Pinpoint the cell where the given text exists, returning its (X, Y) midpoint coordinate. 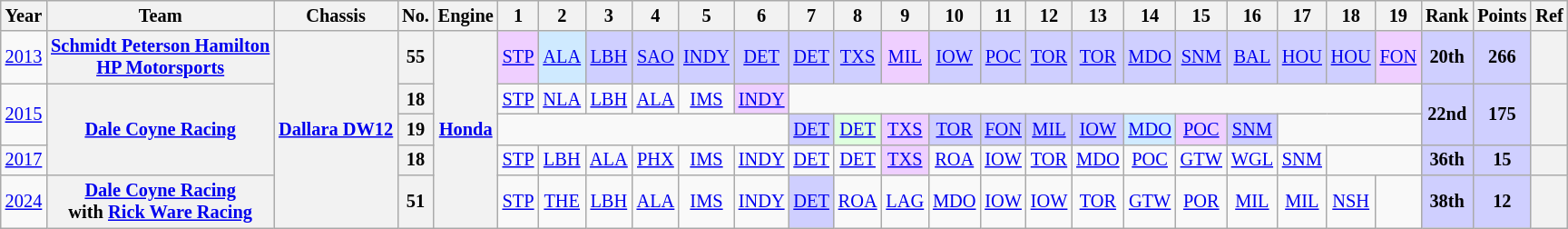
Team (160, 15)
20th (1446, 57)
9 (905, 15)
LAG (905, 202)
1 (519, 15)
SAO (656, 57)
Ref (1549, 15)
NLA (562, 99)
266 (1502, 57)
5 (706, 15)
2013 (24, 57)
PHX (656, 160)
17 (1302, 15)
Chassis (336, 15)
THE (562, 202)
2015 (24, 114)
8 (858, 15)
NSH (1351, 202)
38th (1446, 202)
Schmidt Peterson HamiltonHP Motorsports (160, 57)
No. (416, 15)
Points (1502, 15)
POR (1201, 202)
Rank (1446, 15)
3 (609, 15)
55 (416, 57)
10 (955, 15)
Honda (466, 129)
4 (656, 15)
WGL (1252, 160)
Dallara DW12 (336, 129)
16 (1252, 15)
2 (562, 15)
BAL (1252, 57)
Year (24, 15)
2024 (24, 202)
175 (1502, 114)
7 (811, 15)
14 (1149, 15)
2017 (24, 160)
6 (762, 15)
Dale Coyne Racing (160, 129)
11 (1003, 15)
Dale Coyne Racingwith Rick Ware Racing (160, 202)
51 (416, 202)
36th (1446, 160)
Engine (466, 15)
13 (1098, 15)
22nd (1446, 114)
